Identify which cell holds the provided text, then report its [x, y] central coordinate. 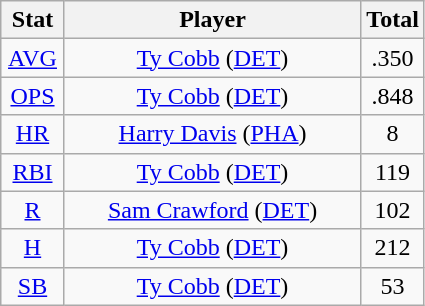
H [33, 248]
Sam Crawford (DET) [212, 210]
Player [212, 20]
Total [393, 20]
.848 [393, 96]
Stat [33, 20]
.350 [393, 58]
R [33, 210]
102 [393, 210]
RBI [33, 172]
AVG [33, 58]
8 [393, 134]
212 [393, 248]
OPS [33, 96]
SB [33, 286]
HR [33, 134]
53 [393, 286]
119 [393, 172]
Harry Davis (PHA) [212, 134]
